Pinpoint the cell where the given text exists, returning its (x, y) midpoint coordinate. 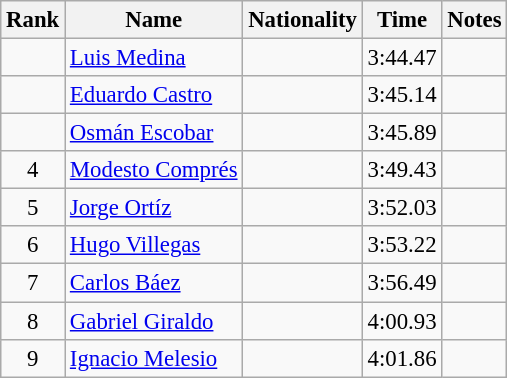
4:00.93 (402, 321)
3:52.03 (402, 208)
6 (33, 245)
3:45.14 (402, 95)
4 (33, 170)
Gabriel Giraldo (154, 321)
Luis Medina (154, 58)
Carlos Báez (154, 283)
Rank (33, 20)
Hugo Villegas (154, 245)
Nationality (302, 20)
5 (33, 208)
Ignacio Melesio (154, 358)
Osmán Escobar (154, 133)
7 (33, 283)
Notes (474, 20)
3:44.47 (402, 58)
3:56.49 (402, 283)
8 (33, 321)
4:01.86 (402, 358)
Jorge Ortíz (154, 208)
Modesto Comprés (154, 170)
3:45.89 (402, 133)
3:53.22 (402, 245)
9 (33, 358)
Eduardo Castro (154, 95)
Time (402, 20)
Name (154, 20)
3:49.43 (402, 170)
